Find where the given text appears and provide that cell's center as (X, Y) coordinate. 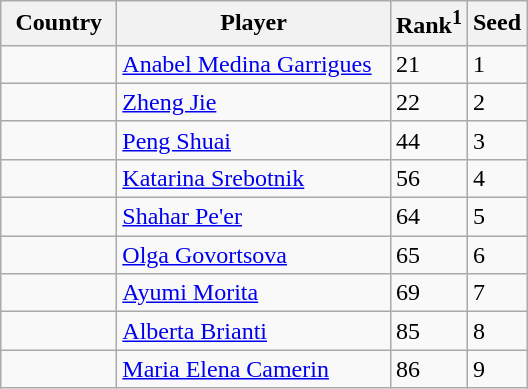
Seed (496, 24)
8 (496, 331)
6 (496, 255)
Katarina Srebotnik (254, 178)
Anabel Medina Garrigues (254, 64)
1 (496, 64)
56 (428, 178)
Rank1 (428, 24)
85 (428, 331)
44 (428, 140)
3 (496, 140)
Maria Elena Camerin (254, 369)
Alberta Brianti (254, 331)
Player (254, 24)
22 (428, 102)
21 (428, 64)
2 (496, 102)
4 (496, 178)
65 (428, 255)
Zheng Jie (254, 102)
7 (496, 293)
Peng Shuai (254, 140)
5 (496, 217)
9 (496, 369)
Olga Govortsova (254, 255)
69 (428, 293)
86 (428, 369)
Shahar Pe'er (254, 217)
Country (59, 24)
64 (428, 217)
Ayumi Morita (254, 293)
